Identify which cell holds the provided text, then report its [X, Y] central coordinate. 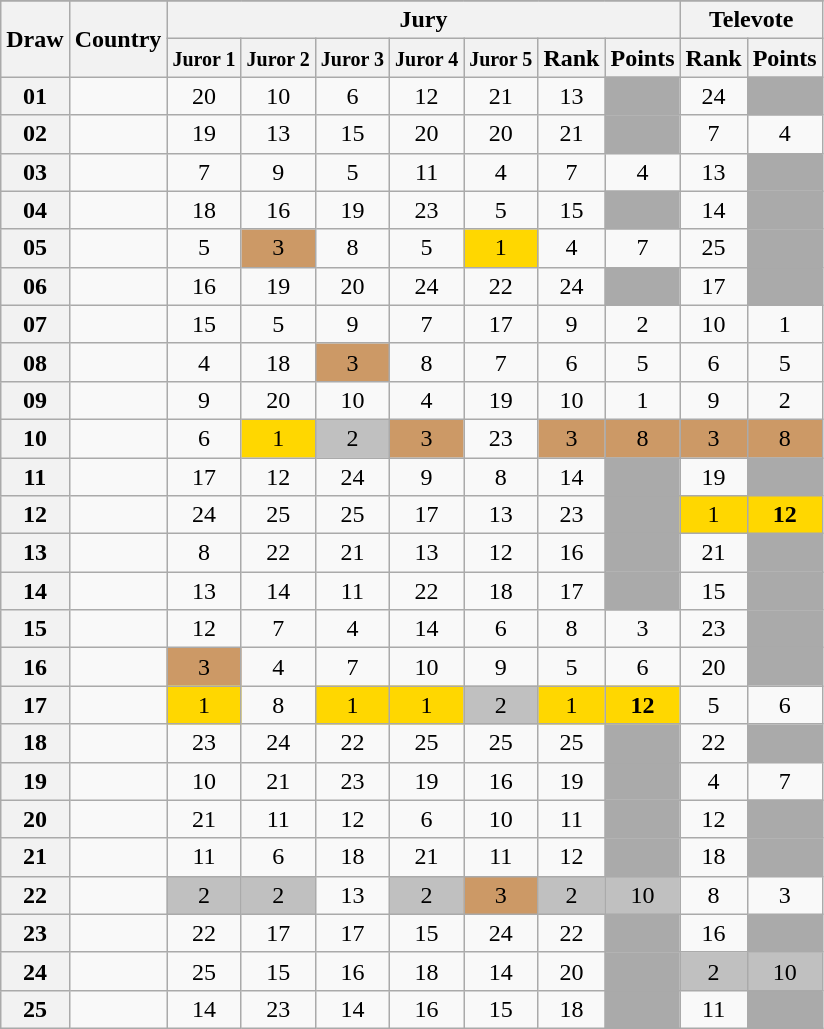
Televote [751, 20]
Country [118, 39]
04 [35, 210]
08 [35, 362]
05 [35, 248]
02 [35, 134]
03 [35, 172]
Juror 1 [204, 58]
01 [35, 96]
Juror 5 [501, 58]
Draw [35, 39]
07 [35, 324]
09 [35, 400]
Jury [424, 20]
06 [35, 286]
Juror 4 [426, 58]
Juror 3 [352, 58]
Juror 2 [278, 58]
